For the text-containing cell, return its midpoint in (x, y) coordinate format. 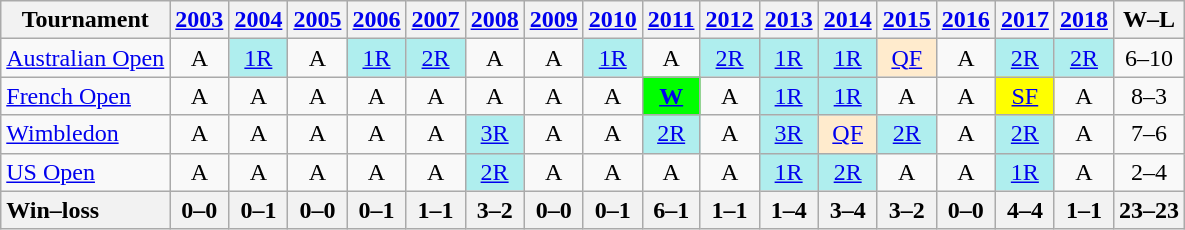
W–L (1148, 20)
Win–loss (86, 210)
2011 (671, 20)
2007 (436, 20)
1–4 (788, 210)
6–10 (1148, 58)
W (671, 96)
Wimbledon (86, 134)
US Open (86, 172)
French Open (86, 96)
2008 (494, 20)
2015 (906, 20)
Tournament (86, 20)
2013 (788, 20)
2–4 (1148, 172)
23–23 (1148, 210)
Australian Open (86, 58)
2005 (318, 20)
2018 (1084, 20)
3–4 (848, 210)
2006 (376, 20)
2016 (966, 20)
2014 (848, 20)
2004 (258, 20)
6–1 (671, 210)
2003 (200, 20)
7–6 (1148, 134)
2009 (554, 20)
4–4 (1024, 210)
2017 (1024, 20)
2010 (612, 20)
2012 (730, 20)
8–3 (1148, 96)
SF (1024, 96)
